Extract the [X, Y] coordinate from the center of the cell holding the provided text.  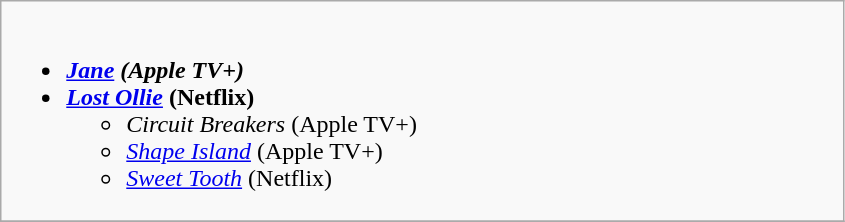
Jane (Apple TV+)Lost Ollie (Netflix)Circuit Breakers (Apple TV+)Shape Island (Apple TV+)Sweet Tooth (Netflix) [422, 112]
